Locate the cell with the specified text and output its [x, y] center coordinate. 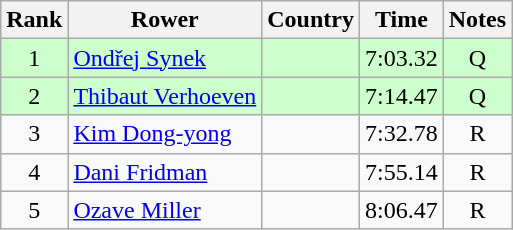
8:06.47 [401, 210]
7:14.47 [401, 96]
7:32.78 [401, 134]
1 [34, 58]
Country [311, 20]
Ondřej Synek [165, 58]
3 [34, 134]
5 [34, 210]
4 [34, 172]
Rower [165, 20]
Time [401, 20]
Rank [34, 20]
Kim Dong-yong [165, 134]
Notes [477, 20]
Thibaut Verhoeven [165, 96]
7:03.32 [401, 58]
2 [34, 96]
Ozave Miller [165, 210]
Dani Fridman [165, 172]
7:55.14 [401, 172]
